Search for the cell housing the specified text and yield its (X, Y) center coordinate. 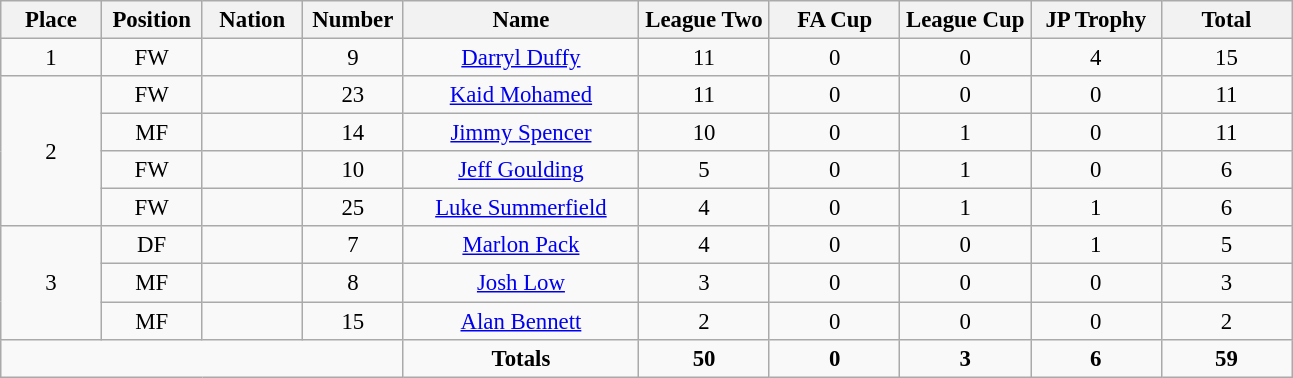
JP Trophy (1096, 20)
Number (354, 20)
7 (354, 245)
Marlon Pack (521, 245)
Alan Bennett (521, 321)
59 (1226, 358)
Jimmy Spencer (521, 133)
8 (354, 283)
League Two (704, 20)
DF (152, 245)
Jeff Goulding (521, 170)
Name (521, 20)
Luke Summerfield (521, 208)
Kaid Mohamed (521, 95)
Total (1226, 20)
Position (152, 20)
25 (354, 208)
23 (354, 95)
Josh Low (521, 283)
Totals (521, 358)
Darryl Duffy (521, 58)
Place (52, 20)
50 (704, 358)
14 (354, 133)
9 (354, 58)
League Cup (966, 20)
Nation (252, 20)
FA Cup (834, 20)
